Scan for the cell matching the given text and deliver its (X, Y) coordinate at center. 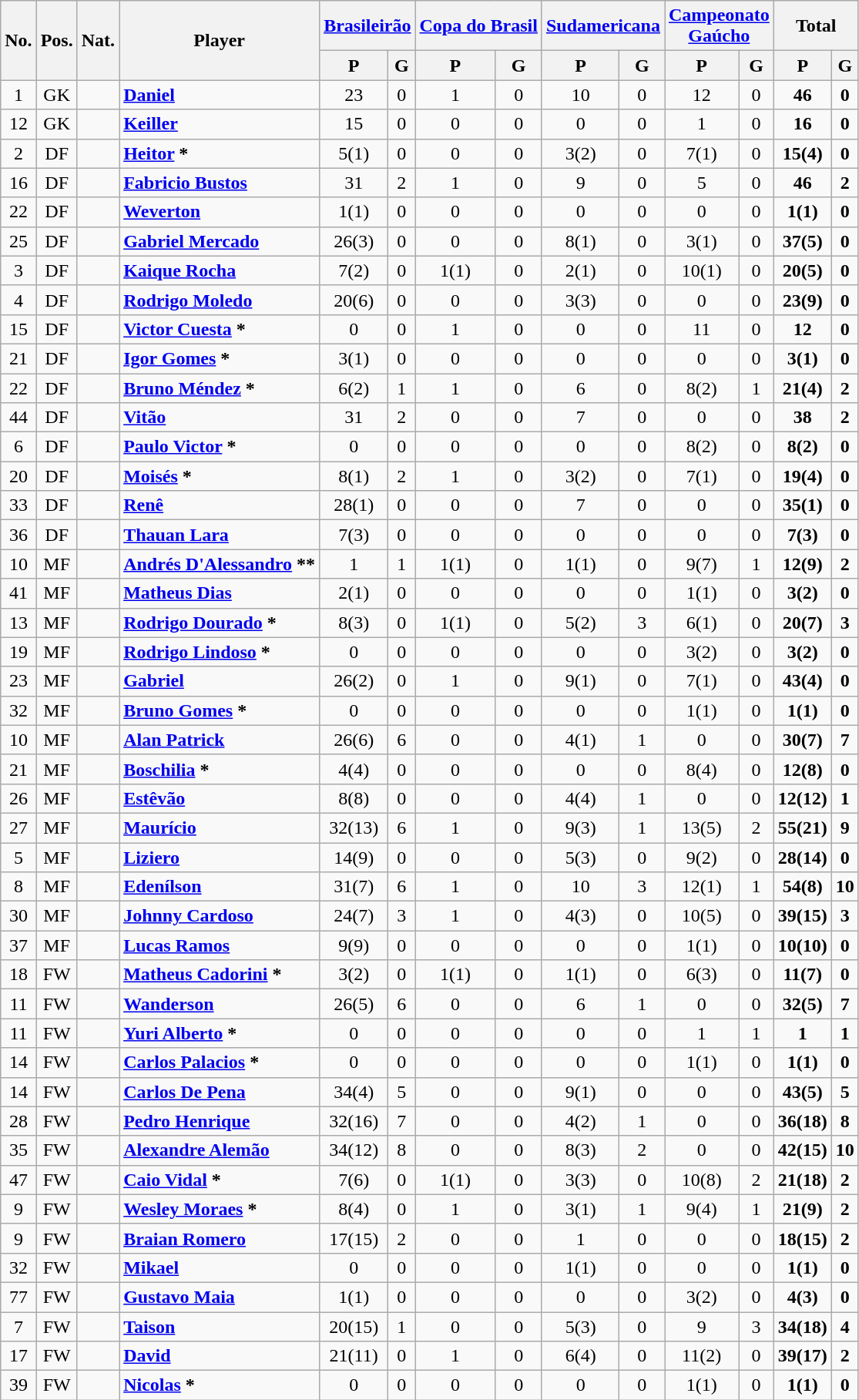
Gabriel Mercado (220, 241)
19 (18, 652)
9(3) (580, 828)
Matheus Cadorini * (220, 975)
No. (18, 40)
Maurício (220, 828)
18(15) (803, 1238)
21(11) (354, 1356)
33 (18, 505)
26(6) (354, 740)
24(7) (354, 916)
26 (18, 798)
Fabricio Bustos (220, 183)
25 (18, 241)
39(15) (803, 916)
20(7) (803, 623)
Pedro Henrique (220, 1121)
30 (18, 916)
Bruno Méndez * (220, 388)
35 (18, 1150)
54(8) (803, 887)
Daniel (220, 95)
Yuri Alberto * (220, 1033)
Edenílson (220, 887)
31(7) (354, 887)
Vitão (220, 418)
20 (18, 476)
9(2) (701, 858)
38 (803, 418)
David (220, 1356)
Alexandre Alemão (220, 1150)
Kaique Rocha (220, 270)
36(18) (803, 1121)
77 (18, 1297)
39 (18, 1385)
20(5) (803, 270)
Player (220, 40)
Caio Vidal * (220, 1180)
34(18) (803, 1326)
12(12) (803, 798)
11(2) (701, 1356)
17 (18, 1356)
28 (18, 1121)
Nicolas * (220, 1385)
10(1) (701, 270)
Carlos Palacios * (220, 1063)
Weverton (220, 212)
5(2) (580, 623)
34(4) (354, 1092)
Mikael (220, 1267)
17(15) (354, 1238)
11(7) (803, 975)
20(15) (354, 1326)
Copa do Brasil (478, 26)
Alan Patrick (220, 740)
32(16) (354, 1121)
Carlos De Pena (220, 1092)
28(1) (354, 505)
34(12) (354, 1150)
43(4) (803, 681)
26(2) (354, 681)
Wesley Moraes * (220, 1209)
39(17) (803, 1356)
36 (18, 535)
12(1) (701, 887)
55(21) (803, 828)
Nat. (98, 40)
Heitor * (220, 153)
Brasileirão (367, 26)
37 (18, 945)
21(18) (803, 1180)
37(5) (803, 241)
Boschilia * (220, 769)
15(4) (803, 153)
9(4) (701, 1209)
Keiller (220, 124)
26(3) (354, 241)
Bruno Gomes * (220, 710)
8(8) (354, 798)
41 (18, 593)
Pos. (57, 40)
Wanderson (220, 1004)
Johnny Cardoso (220, 916)
10(8) (701, 1180)
Rodrigo Moledo (220, 300)
Sudamericana (602, 26)
4(1) (580, 740)
19(4) (803, 476)
32(13) (354, 828)
Gabriel (220, 681)
12(8) (803, 769)
35(1) (803, 505)
Andrés D'Alessandro ** (220, 564)
Paulo Victor * (220, 447)
6(1) (701, 623)
27 (18, 828)
21(4) (803, 388)
Liziero (220, 858)
Thauan Lara (220, 535)
5(1) (354, 153)
Taison (220, 1326)
Estêvão (220, 798)
Rodrigo Dourado * (220, 623)
7(2) (354, 270)
13(5) (701, 828)
32(5) (803, 1004)
Renê (220, 505)
47 (18, 1180)
43(5) (803, 1092)
4(2) (580, 1121)
6(2) (354, 388)
6(3) (701, 975)
44 (18, 418)
Total (816, 26)
6(4) (580, 1356)
21(9) (803, 1209)
42(15) (803, 1150)
10(5) (701, 916)
12(9) (803, 564)
10(10) (803, 945)
Gustavo Maia (220, 1297)
CampeonatoGaúcho (719, 26)
14(9) (354, 858)
28(14) (803, 858)
Braian Romero (220, 1238)
23(9) (803, 300)
Lucas Ramos (220, 945)
Rodrigo Lindoso * (220, 652)
26(5) (354, 1004)
Moisés * (220, 476)
Igor Gomes * (220, 358)
30(7) (803, 740)
18 (18, 975)
7(6) (354, 1180)
13 (18, 623)
Matheus Dias (220, 593)
Victor Cuesta * (220, 329)
9(9) (354, 945)
20(6) (354, 300)
9(7) (701, 564)
